Provide the (X, Y) coordinate of the cell's center where the given text is located.  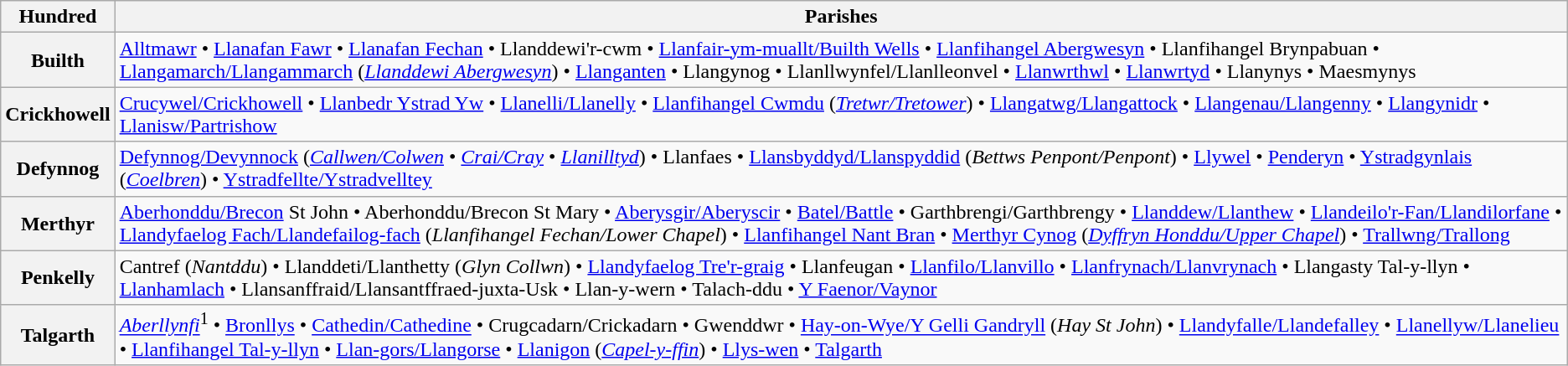
Parishes (841, 17)
Talgarth (58, 335)
Merthyr (58, 223)
Penkelly (58, 278)
Defynnog (58, 169)
Builth (58, 60)
Hundred (58, 17)
Crickhowell (58, 114)
